Locate the cell with the specified text and output its [x, y] center coordinate. 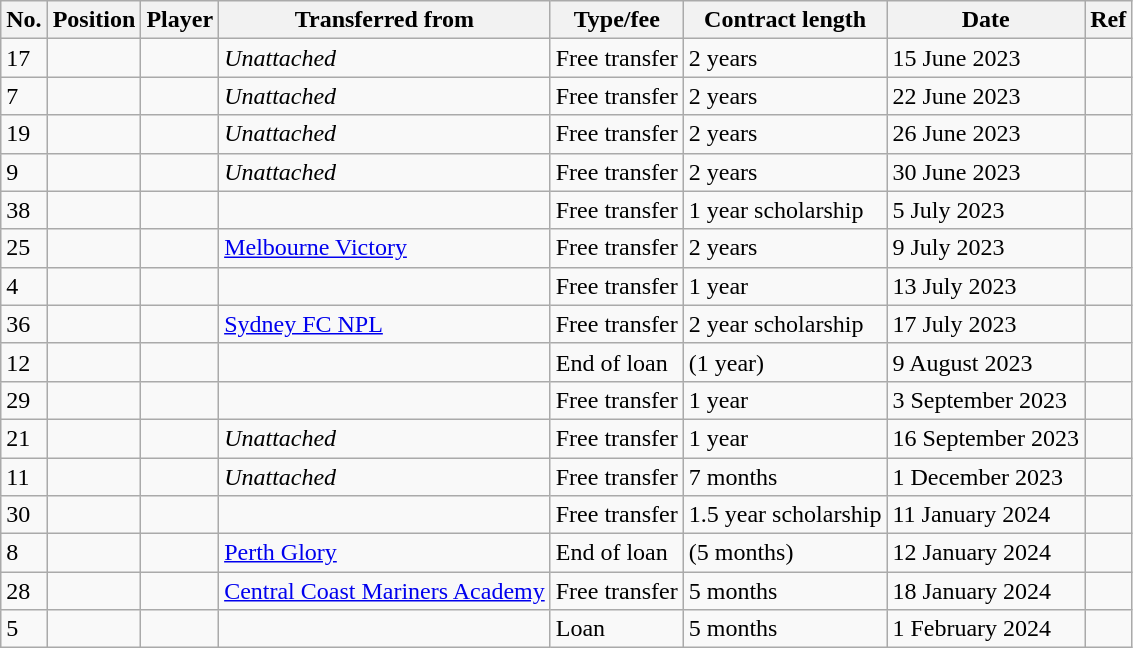
29 [24, 400]
18 January 2024 [986, 591]
Loan [616, 629]
25 [24, 248]
Transferred from [385, 20]
7 months [785, 477]
Central Coast Mariners Academy [385, 591]
Sydney FC NPL [385, 324]
13 July 2023 [986, 286]
1 February 2024 [986, 629]
11 January 2024 [986, 515]
22 June 2023 [986, 96]
2 year scholarship [785, 324]
17 July 2023 [986, 324]
30 June 2023 [986, 172]
8 [24, 553]
19 [24, 134]
No. [24, 20]
9 July 2023 [986, 248]
30 [24, 515]
15 June 2023 [986, 58]
5 July 2023 [986, 210]
9 [24, 172]
9 August 2023 [986, 362]
(1 year) [785, 362]
Ref [1108, 20]
Player [180, 20]
12 January 2024 [986, 553]
1 year scholarship [785, 210]
(5 months) [785, 553]
Contract length [785, 20]
Melbourne Victory [385, 248]
Type/fee [616, 20]
Position [94, 20]
1 December 2023 [986, 477]
5 [24, 629]
Date [986, 20]
36 [24, 324]
4 [24, 286]
7 [24, 96]
16 September 2023 [986, 438]
21 [24, 438]
3 September 2023 [986, 400]
Perth Glory [385, 553]
26 June 2023 [986, 134]
12 [24, 362]
11 [24, 477]
17 [24, 58]
28 [24, 591]
1.5 year scholarship [785, 515]
38 [24, 210]
